Determine the (X, Y) coordinate at the center of the cell enclosing the given text.  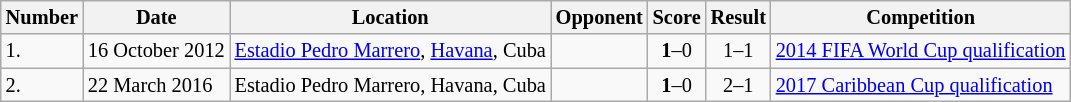
2017 Caribbean Cup qualification (921, 85)
Result (738, 17)
22 March 2016 (156, 85)
2014 FIFA World Cup qualification (921, 51)
Date (156, 17)
Competition (921, 17)
Number (42, 17)
1. (42, 51)
2. (42, 85)
Score (677, 17)
2–1 (738, 85)
Opponent (600, 17)
16 October 2012 (156, 51)
1–1 (738, 51)
Location (390, 17)
